Scan for the cell matching the given text and deliver its (x, y) coordinate at center. 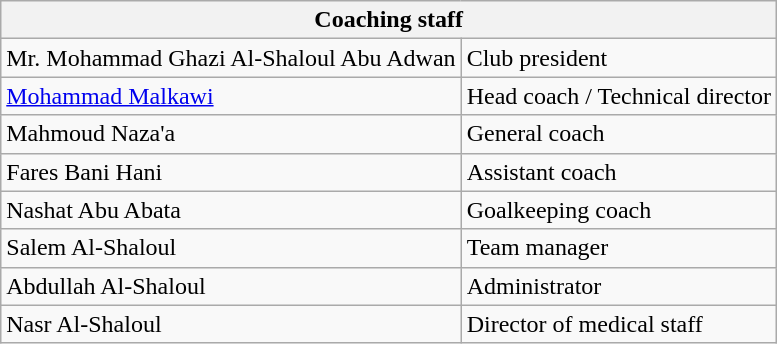
Club president (618, 58)
Nashat Abu Abata (231, 210)
General coach (618, 134)
Head coach / Technical director (618, 96)
Goalkeeping coach (618, 210)
Administrator (618, 286)
Salem Al-Shaloul (231, 248)
Mr. Mohammad Ghazi Al-Shaloul Abu Adwan (231, 58)
Nasr Al-Shaloul (231, 324)
Fares Bani Hani (231, 172)
Mohammad Malkawi (231, 96)
Coaching staff (389, 20)
Assistant coach (618, 172)
Abdullah Al-Shaloul (231, 286)
Mahmoud Naza'a (231, 134)
Director of medical staff (618, 324)
Team manager (618, 248)
